Determine the (X, Y) coordinate at the center of the cell enclosing the given text.  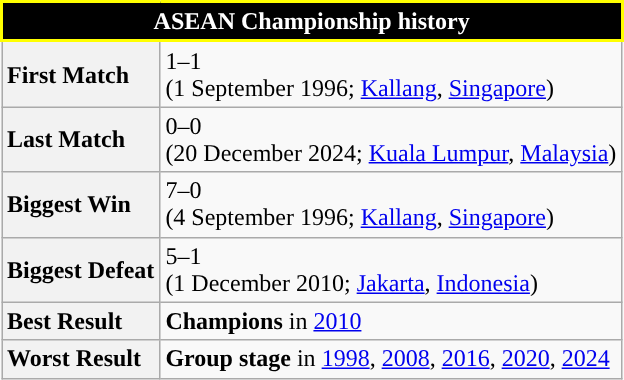
Worst Result (81, 359)
7–0 (4 September 1996; Kallang, Singapore) (391, 204)
Champions in 2010 (391, 321)
Group stage in 1998, 2008, 2016, 2020, 2024 (391, 359)
ASEAN Championship history (312, 22)
Biggest Win (81, 204)
5–1 (1 December 2010; Jakarta, Indonesia) (391, 270)
Last Match (81, 140)
0–0 (20 December 2024; Kuala Lumpur, Malaysia) (391, 140)
Biggest Defeat (81, 270)
1–1 (1 September 1996; Kallang, Singapore) (391, 74)
First Match (81, 74)
Best Result (81, 321)
